Return [X, Y] of the center of cell containing provided text 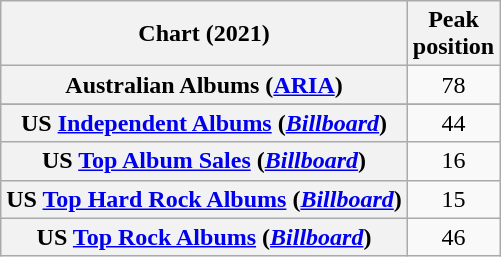
78 [453, 85]
US Independent Albums (Billboard) [204, 123]
US Top Rock Albums (Billboard) [204, 237]
US Top Hard Rock Albums (Billboard) [204, 199]
Peakposition [453, 34]
16 [453, 161]
US Top Album Sales (Billboard) [204, 161]
Chart (2021) [204, 34]
44 [453, 123]
Australian Albums (ARIA) [204, 85]
15 [453, 199]
46 [453, 237]
